Determine the [x, y] coordinate at the center of the cell enclosing the given text.  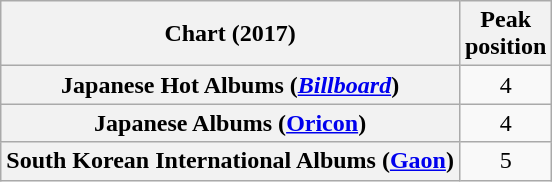
Chart (2017) [230, 34]
Japanese Hot Albums (Billboard) [230, 85]
South Korean International Albums (Gaon) [230, 161]
Peak position [505, 34]
Japanese Albums (Oricon) [230, 123]
5 [505, 161]
